For the text-containing cell, return its midpoint in [x, y] coordinate format. 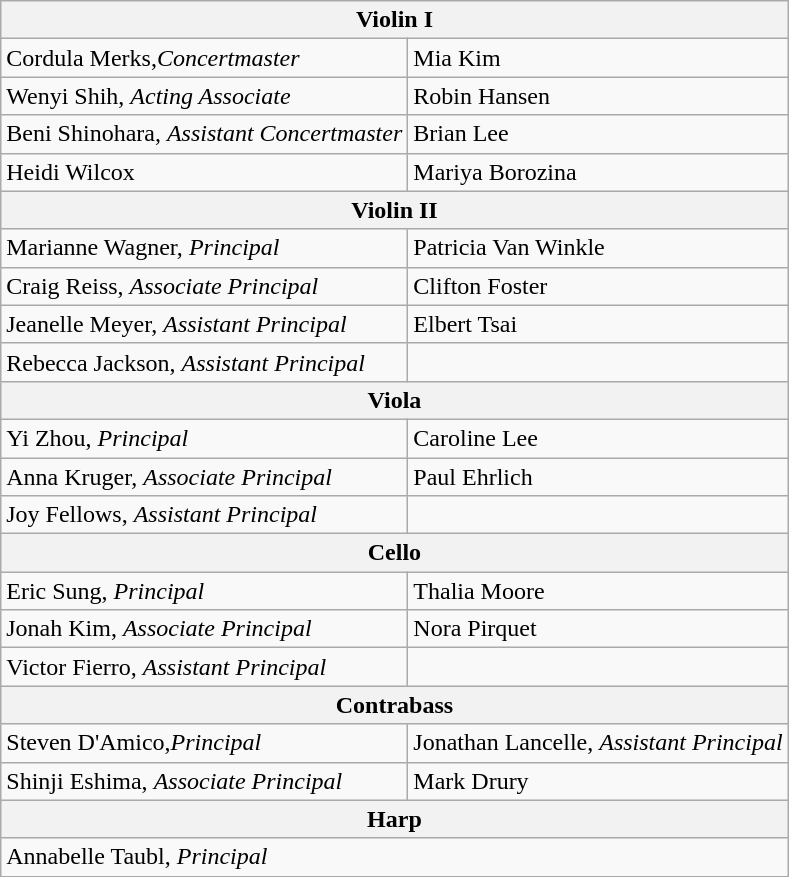
Annabelle Taubl, Principal [394, 857]
Mark Drury [598, 781]
Cordula Merks,Concertmaster [204, 58]
Viola [394, 400]
Caroline Lee [598, 438]
Violin II [394, 210]
Mia Kim [598, 58]
Violin I [394, 20]
Clifton Foster [598, 286]
Harp [394, 819]
Beni Shinohara, Assistant Concertmaster [204, 134]
Mariya Borozina [598, 172]
Victor Fierro, Assistant Principal [204, 667]
Steven D'Amico,Principal [204, 743]
Paul Ehrlich [598, 477]
Cello [394, 553]
Eric Sung, Principal [204, 591]
Thalia Moore [598, 591]
Jonathan Lancelle, Assistant Principal [598, 743]
Nora Pirquet [598, 629]
Shinji Eshima, Associate Principal [204, 781]
Patricia Van Winkle [598, 248]
Wenyi Shih, Acting Associate [204, 96]
Jeanelle Meyer, Assistant Principal [204, 324]
Craig Reiss, Associate Principal [204, 286]
Anna Kruger, Associate Principal [204, 477]
Joy Fellows, Assistant Principal [204, 515]
Heidi Wilcox [204, 172]
Elbert Tsai [598, 324]
Jonah Kim, Associate Principal [204, 629]
Marianne Wagner, Principal [204, 248]
Rebecca Jackson, Assistant Principal [204, 362]
Robin Hansen [598, 96]
Contrabass [394, 705]
Yi Zhou, Principal [204, 438]
Brian Lee [598, 134]
